From the cell containing the given text, extract its center point as (X, Y) coordinate. 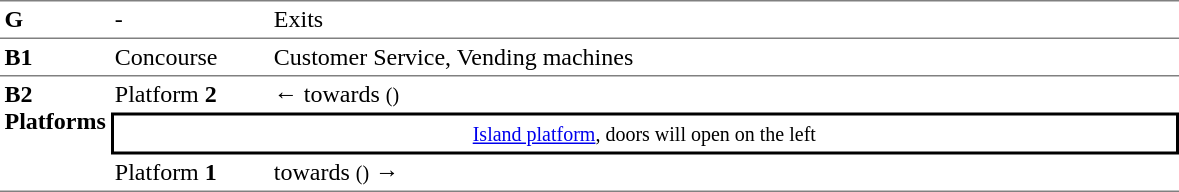
Platform 1 (190, 173)
B2Platforms (55, 134)
Island platform, doors will open on the left (644, 133)
B1 (55, 58)
- (190, 19)
Platform 2 (190, 94)
← towards () (724, 94)
Customer Service, Vending machines (724, 58)
towards () → (724, 173)
Exits (724, 19)
G (55, 19)
Concourse (190, 58)
